Pinpoint the cell where the given text exists, returning its (x, y) midpoint coordinate. 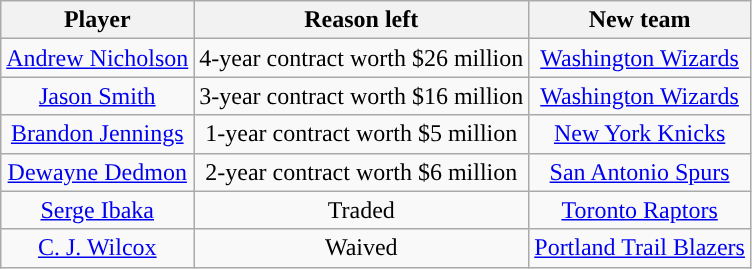
San Antonio Spurs (640, 172)
Reason left (362, 20)
New team (640, 20)
Waived (362, 248)
Toronto Raptors (640, 210)
Portland Trail Blazers (640, 248)
Dewayne Dedmon (98, 172)
New York Knicks (640, 134)
Brandon Jennings (98, 134)
Traded (362, 210)
Jason Smith (98, 96)
Serge Ibaka (98, 210)
Andrew Nicholson (98, 58)
4-year contract worth $26 million (362, 58)
1-year contract worth $5 million (362, 134)
C. J. Wilcox (98, 248)
2-year contract worth $6 million (362, 172)
3-year contract worth $16 million (362, 96)
Player (98, 20)
